Find where the given text appears and provide that cell's center as [x, y] coordinate. 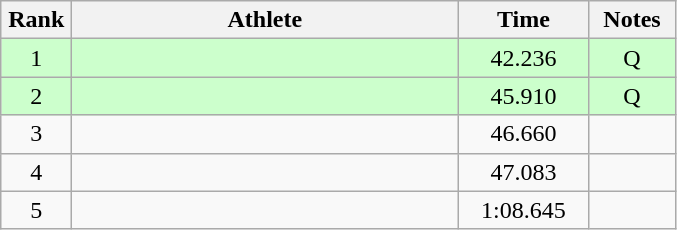
Notes [632, 20]
4 [36, 172]
47.083 [524, 172]
5 [36, 210]
2 [36, 96]
46.660 [524, 134]
3 [36, 134]
45.910 [524, 96]
Time [524, 20]
1 [36, 58]
1:08.645 [524, 210]
42.236 [524, 58]
Athlete [265, 20]
Rank [36, 20]
